Determine the (x, y) coordinate at the center of the cell enclosing the given text.  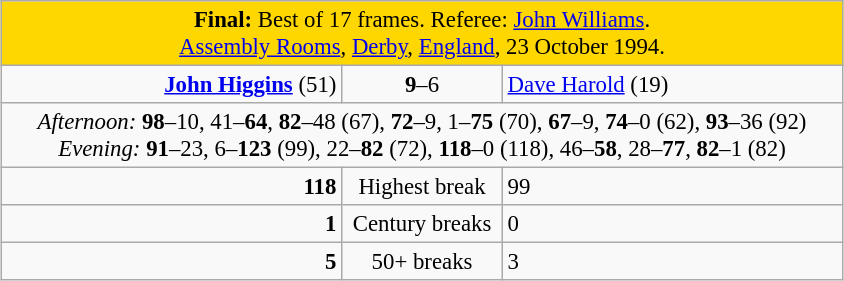
Final: Best of 17 frames. Referee: John Williams.Assembly Rooms, Derby, England, 23 October 1994. (422, 34)
John Higgins (51) (172, 85)
3 (672, 262)
99 (672, 187)
Dave Harold (19) (672, 85)
118 (172, 187)
Highest break (422, 187)
5 (172, 262)
9–6 (422, 85)
50+ breaks (422, 262)
0 (672, 224)
1 (172, 224)
Century breaks (422, 224)
